Identify which cell holds the provided text, then report its [X, Y] central coordinate. 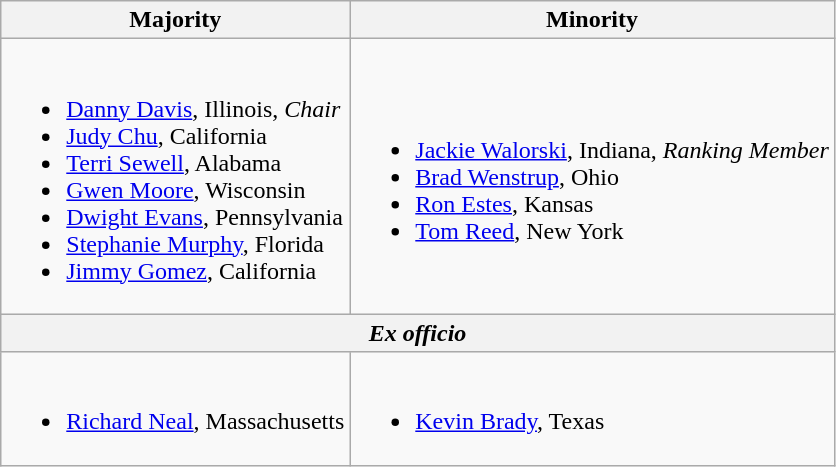
Jackie Walorski, Indiana, Ranking MemberBrad Wenstrup, OhioRon Estes, KansasTom Reed, New York [592, 176]
Minority [592, 20]
Kevin Brady, Texas [592, 408]
Ex officio [418, 333]
Majority [176, 20]
Richard Neal, Massachusetts [176, 408]
